Return the [X, Y] coordinate for the center point of the cell that contains the specified text.  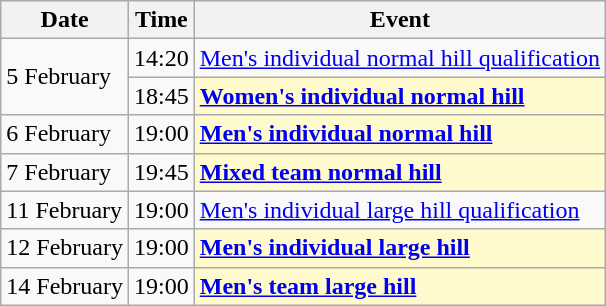
14:20 [161, 58]
Date [65, 20]
Women's individual normal hill [400, 96]
Event [400, 20]
Men's individual large hill qualification [400, 210]
Men's team large hill [400, 286]
12 February [65, 248]
14 February [65, 286]
Men's individual large hill [400, 248]
19:45 [161, 172]
6 February [65, 134]
18:45 [161, 96]
11 February [65, 210]
Men's individual normal hill [400, 134]
Men's individual normal hill qualification [400, 58]
7 February [65, 172]
Mixed team normal hill [400, 172]
Time [161, 20]
5 February [65, 77]
